Determine the [X, Y] coordinate at the center of the cell enclosing the given text.  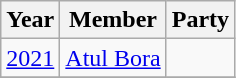
Year [30, 20]
Member [113, 20]
2021 [30, 58]
Atul Bora [113, 58]
Party [200, 20]
